Determine the (X, Y) coordinate at the center of the cell enclosing the given text.  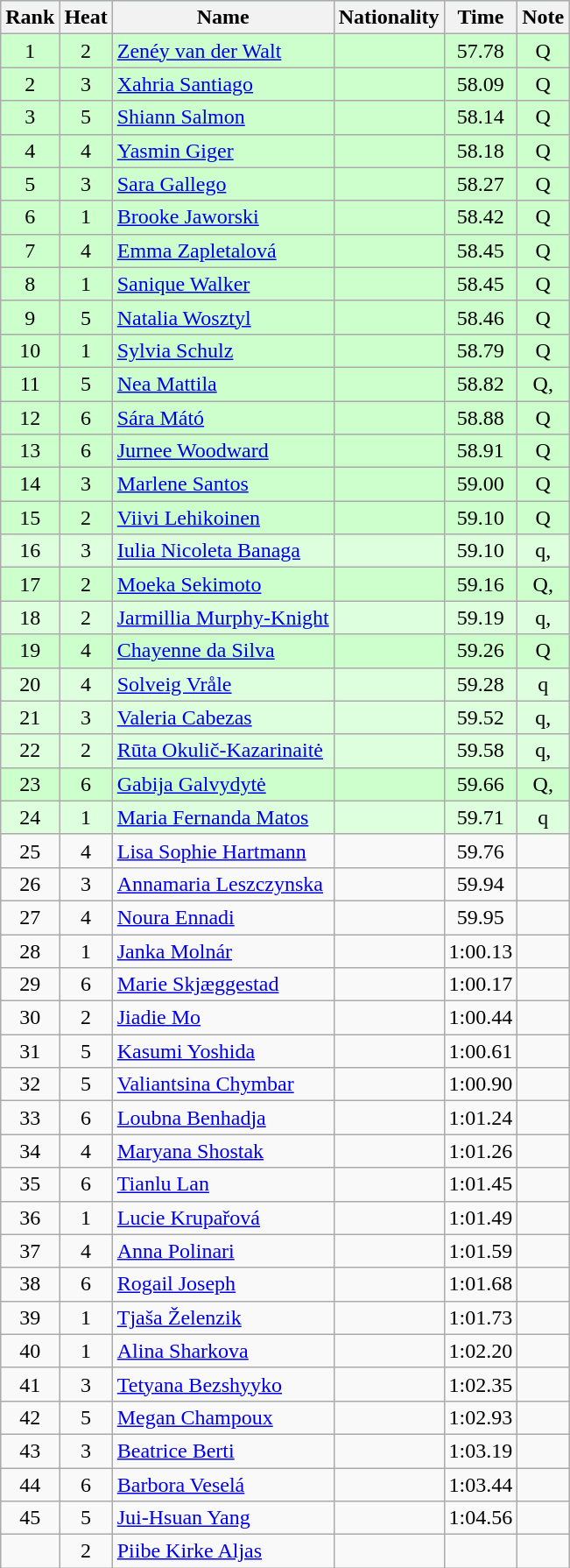
1:01.68 (481, 1284)
22 (30, 751)
Sára Mátó (222, 418)
1:00.90 (481, 1084)
Name (222, 18)
Viivi Lehikoinen (222, 518)
Piibe Kirke Aljas (222, 1551)
Marlene Santos (222, 484)
Jarmillia Murphy-Knight (222, 618)
59.95 (481, 917)
29 (30, 985)
45 (30, 1518)
Note (543, 18)
Chayenne da Silva (222, 651)
23 (30, 784)
Solveig Vråle (222, 684)
39 (30, 1317)
Loubna Benhadja (222, 1118)
Barbora Veselá (222, 1485)
27 (30, 917)
Lucie Krupařová (222, 1218)
Gabija Galvydytė (222, 784)
21 (30, 717)
58.27 (481, 184)
58.42 (481, 217)
38 (30, 1284)
59.19 (481, 618)
36 (30, 1218)
1:00.44 (481, 1018)
58.82 (481, 384)
59.76 (481, 851)
Valeria Cabezas (222, 717)
Tjaša Želenzik (222, 1317)
44 (30, 1485)
Anna Polinari (222, 1251)
Beatrice Berti (222, 1451)
1:02.93 (481, 1417)
1:02.35 (481, 1384)
37 (30, 1251)
Jiadie Mo (222, 1018)
Alina Sharkova (222, 1351)
41 (30, 1384)
58.46 (481, 317)
25 (30, 851)
Rank (30, 18)
Moeka Sekimoto (222, 584)
33 (30, 1118)
58.88 (481, 418)
1:00.61 (481, 1051)
Natalia Wosztyl (222, 317)
Noura Ennadi (222, 917)
43 (30, 1451)
17 (30, 584)
Sanique Walker (222, 284)
28 (30, 950)
1:01.49 (481, 1218)
59.94 (481, 884)
1:00.13 (481, 950)
59.71 (481, 817)
1:03.44 (481, 1485)
1:00.17 (481, 985)
14 (30, 484)
Janka Molnár (222, 950)
Emma Zapletalová (222, 251)
59.52 (481, 717)
Jurnee Woodward (222, 451)
32 (30, 1084)
10 (30, 350)
7 (30, 251)
19 (30, 651)
58.14 (481, 117)
24 (30, 817)
Sara Gallego (222, 184)
59.66 (481, 784)
Sylvia Schulz (222, 350)
20 (30, 684)
Rūta Okulič-Kazarinaitė (222, 751)
59.00 (481, 484)
Jui-Hsuan Yang (222, 1518)
Shiann Salmon (222, 117)
1:04.56 (481, 1518)
40 (30, 1351)
1:01.24 (481, 1118)
59.58 (481, 751)
59.28 (481, 684)
Rogail Joseph (222, 1284)
Marie Skjæggestad (222, 985)
1:03.19 (481, 1451)
Megan Champoux (222, 1417)
15 (30, 518)
Annamaria Leszczynska (222, 884)
Brooke Jaworski (222, 217)
1:02.20 (481, 1351)
31 (30, 1051)
1:01.59 (481, 1251)
57.78 (481, 51)
11 (30, 384)
58.09 (481, 84)
Tianlu Lan (222, 1184)
58.79 (481, 350)
Xahria Santiago (222, 84)
Yasmin Giger (222, 151)
1:01.73 (481, 1317)
26 (30, 884)
Zenéy van der Walt (222, 51)
1:01.45 (481, 1184)
30 (30, 1018)
Maria Fernanda Matos (222, 817)
58.91 (481, 451)
Kasumi Yoshida (222, 1051)
1:01.26 (481, 1151)
59.16 (481, 584)
12 (30, 418)
Valiantsina Chymbar (222, 1084)
59.26 (481, 651)
18 (30, 618)
35 (30, 1184)
16 (30, 551)
Maryana Shostak (222, 1151)
Tetyana Bezshyyko (222, 1384)
Nea Mattila (222, 384)
34 (30, 1151)
13 (30, 451)
Time (481, 18)
Lisa Sophie Hartmann (222, 851)
9 (30, 317)
42 (30, 1417)
8 (30, 284)
58.18 (481, 151)
Iulia Nicoleta Banaga (222, 551)
Nationality (389, 18)
Heat (86, 18)
